Identify which cell holds the provided text, then report its (x, y) central coordinate. 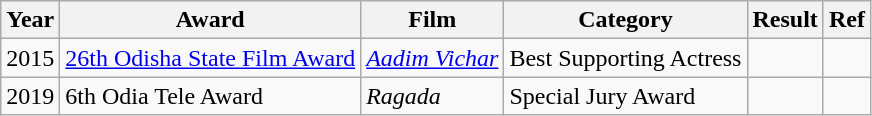
2015 (30, 58)
26th Odisha State Film Award (210, 58)
Result (785, 20)
Ragada (432, 96)
Film (432, 20)
Award (210, 20)
6th Odia Tele Award (210, 96)
Category (626, 20)
Year (30, 20)
Ref (846, 20)
Best Supporting Actress (626, 58)
Aadim Vichar (432, 58)
2019 (30, 96)
Special Jury Award (626, 96)
